From the cell containing the given text, extract its center point as (X, Y) coordinate. 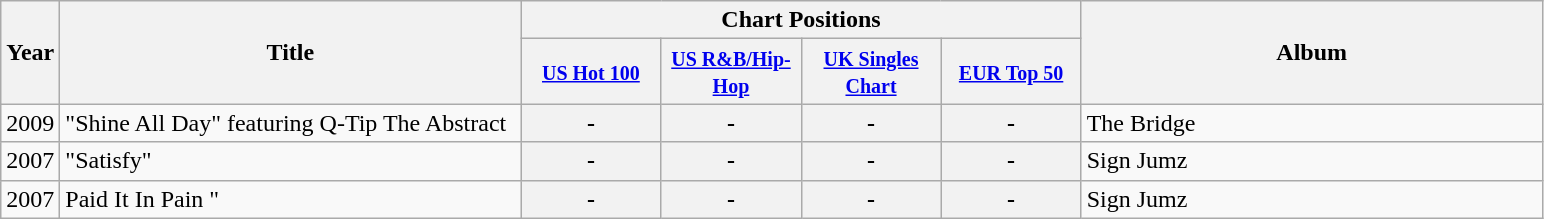
EUR Top 50 (1011, 72)
Title (290, 52)
US Hot 100 (591, 72)
Chart Positions (801, 20)
The Bridge (1312, 123)
"Satisfy" (290, 161)
Album (1312, 52)
2009 (30, 123)
Paid It In Pain " (290, 199)
Year (30, 52)
UK Singles Chart (871, 72)
US R&B/Hip-Hop (731, 72)
"Shine All Day" featuring Q-Tip The Abstract (290, 123)
